Identify which cell holds the provided text, then report its (X, Y) central coordinate. 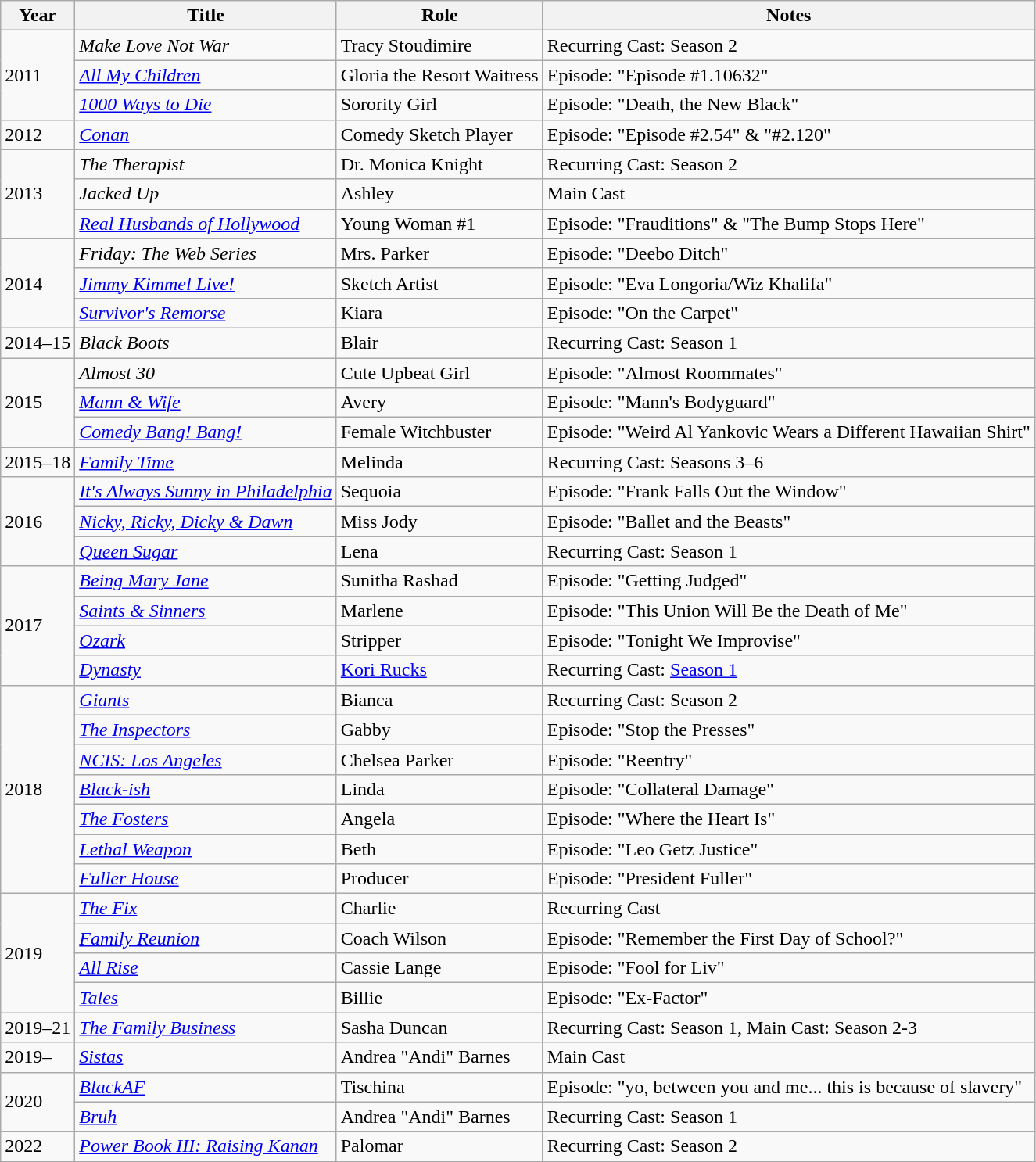
Being Mary Jane (206, 581)
Episode: "Almost Roommates" (788, 373)
Survivor's Remorse (206, 313)
Avery (439, 403)
2019–21 (38, 1028)
The Fix (206, 909)
Melinda (439, 462)
Year (38, 16)
Young Woman #1 (439, 224)
2016 (38, 522)
Mrs. Parker (439, 253)
Comedy Sketch Player (439, 134)
Episode: "Episode #1.10632" (788, 75)
Lena (439, 551)
Episode: "Eva Longoria/Wiz Khalifa" (788, 283)
2014–15 (38, 343)
Title (206, 16)
Episode: "Weird Al Yankovic Wears a Different Hawaiian Shirt" (788, 432)
Nicky, Ricky, Dicky & Dawn (206, 522)
Episode: "Tonight We Improvise" (788, 640)
Bruh (206, 1117)
Episode: "Frank Falls Out the Window" (788, 492)
Beth (439, 848)
Dr. Monica Knight (439, 164)
Episode: "On the Carpet" (788, 313)
2015 (38, 403)
2020 (38, 1102)
Saints & Sinners (206, 611)
Family Time (206, 462)
Tischina (439, 1087)
Recurring Cast (788, 909)
Episode: "Death, the New Black" (788, 105)
Queen Sugar (206, 551)
2019– (38, 1057)
Giants (206, 700)
Comedy Bang! Bang! (206, 432)
Episode: "President Fuller" (788, 879)
1000 Ways to Die (206, 105)
Fuller House (206, 879)
Friday: The Web Series (206, 253)
Recurring Cast: Season 1, Main Cast: Season 2-3 (788, 1028)
2012 (38, 134)
All My Children (206, 75)
It's Always Sunny in Philadelphia (206, 492)
Notes (788, 16)
Palomar (439, 1146)
Kiara (439, 313)
Producer (439, 879)
Sorority Girl (439, 105)
Dynasty (206, 670)
Black-ish (206, 789)
Episode: "Reentry" (788, 759)
2019 (38, 953)
Gabby (439, 730)
Episode: "Leo Getz Justice" (788, 848)
Coach Wilson (439, 938)
2014 (38, 283)
Black Boots (206, 343)
Episode: "Episode #2.54" & "#2.120" (788, 134)
Gloria the Resort Waitress (439, 75)
Sasha Duncan (439, 1028)
BlackAF (206, 1087)
Episode: "Deebo Ditch" (788, 253)
2013 (38, 194)
Charlie (439, 909)
Episode: "Ex-Factor" (788, 998)
Episode: "Frauditions" & "The Bump Stops Here" (788, 224)
Episode: "Where the Heart Is" (788, 819)
Angela (439, 819)
Episode: "Stop the Presses" (788, 730)
2017 (38, 626)
Tracy Stoudimire (439, 45)
The Inspectors (206, 730)
Cassie Lange (439, 968)
Blair (439, 343)
All Rise (206, 968)
Lethal Weapon (206, 848)
Sketch Artist (439, 283)
Episode: "Fool for Liv" (788, 968)
Episode: "Remember the First Day of School?" (788, 938)
Episode: "This Union Will Be the Death of Me" (788, 611)
Episode: "Getting Judged" (788, 581)
Episode: "Ballet and the Beasts" (788, 522)
Ozark (206, 640)
Recurring Cast: Seasons 3–6 (788, 462)
Cute Upbeat Girl (439, 373)
Almost 30 (206, 373)
Chelsea Parker (439, 759)
Mann & Wife (206, 403)
Linda (439, 789)
Miss Jody (439, 522)
2011 (38, 75)
The Family Business (206, 1028)
NCIS: Los Angeles (206, 759)
Role (439, 16)
Sunitha Rashad (439, 581)
Jimmy Kimmel Live! (206, 283)
2022 (38, 1146)
Real Husbands of Hollywood (206, 224)
The Therapist (206, 164)
Family Reunion (206, 938)
2018 (38, 789)
Kori Rucks (439, 670)
Ashley (439, 194)
Bianca (439, 700)
Conan (206, 134)
The Fosters (206, 819)
Make Love Not War (206, 45)
Billie (439, 998)
Power Book III: Raising Kanan (206, 1146)
Episode: "Collateral Damage" (788, 789)
Tales (206, 998)
Female Witchbuster (439, 432)
Sequoia (439, 492)
Sistas (206, 1057)
Stripper (439, 640)
Episode: "Mann's Bodyguard" (788, 403)
2015–18 (38, 462)
Episode: "yo, between you and me... this is because of slavery" (788, 1087)
Jacked Up (206, 194)
Marlene (439, 611)
